Extract the [X, Y] coordinate from the center of the cell holding the provided text.  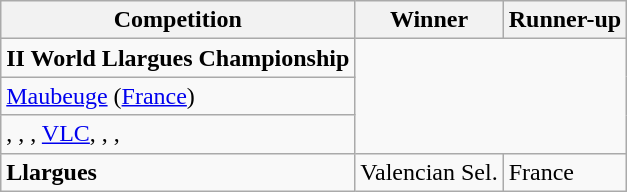
France [565, 172]
Runner-up [565, 20]
Competition [178, 20]
Maubeuge (France) [178, 96]
Valencian Sel. [429, 172]
Winner [429, 20]
II World Llargues Championship [178, 58]
Llargues [178, 172]
, , , VLC, , , [178, 134]
